Determine the (x, y) coordinate at the center of the cell enclosing the given text.  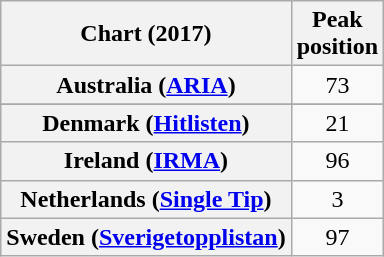
73 (337, 85)
Denmark (Hitlisten) (146, 123)
Peak position (337, 34)
96 (337, 161)
Chart (2017) (146, 34)
21 (337, 123)
3 (337, 199)
Netherlands (Single Tip) (146, 199)
Australia (ARIA) (146, 85)
Ireland (IRMA) (146, 161)
Sweden (Sverigetopplistan) (146, 237)
97 (337, 237)
